Find where the given text appears and provide that cell's center as (X, Y) coordinate. 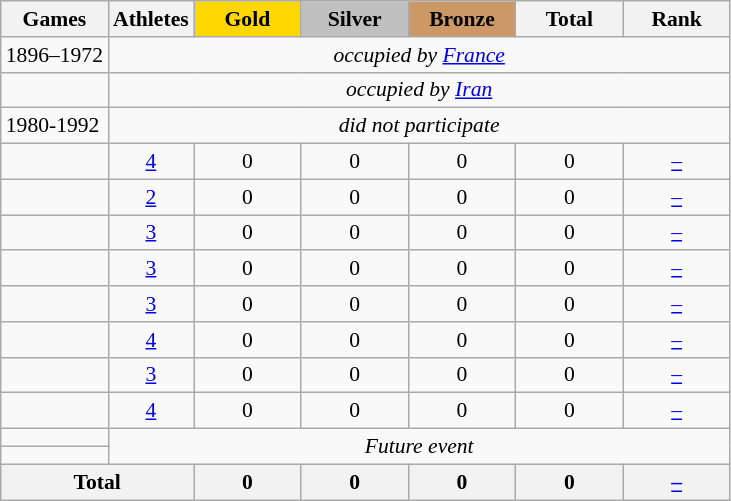
Games (54, 19)
Gold (248, 19)
did not participate (419, 126)
1980-1992 (54, 126)
Bronze (462, 19)
occupied by France (419, 55)
occupied by Iran (419, 90)
Silver (354, 19)
1896–1972 (54, 55)
2 (151, 197)
Future event (419, 447)
Athletes (151, 19)
Rank (676, 19)
